From the cell containing the given text, extract its center point as [x, y] coordinate. 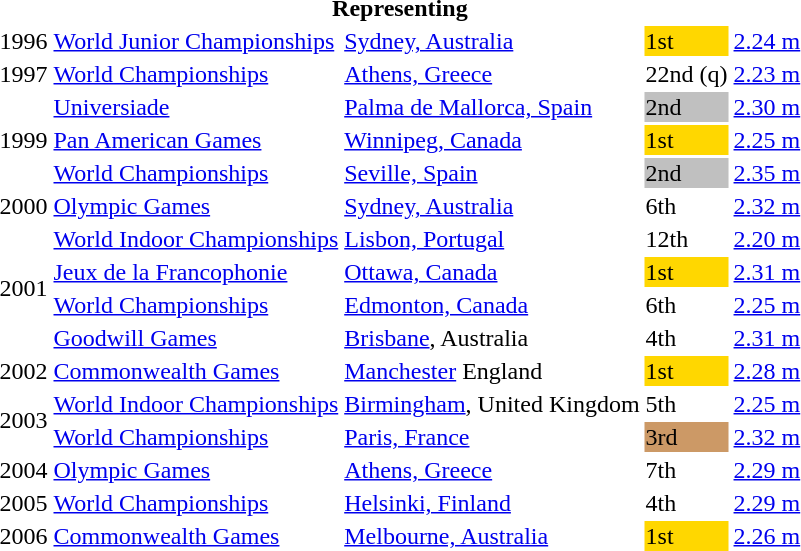
5th [686, 404]
Seville, Spain [492, 173]
Paris, France [492, 437]
3rd [686, 437]
World Junior Championships [196, 41]
12th [686, 239]
Ottawa, Canada [492, 272]
Edmonton, Canada [492, 305]
Manchester England [492, 371]
7th [686, 470]
Birmingham, United Kingdom [492, 404]
Lisbon, Portugal [492, 239]
Goodwill Games [196, 338]
Palma de Mallorca, Spain [492, 107]
Helsinki, Finland [492, 503]
Pan American Games [196, 140]
Jeux de la Francophonie [196, 272]
Winnipeg, Canada [492, 140]
Melbourne, Australia [492, 536]
Brisbane, Australia [492, 338]
Universiade [196, 107]
22nd (q) [686, 74]
